Extract the [x, y] coordinate from the center of the cell holding the provided text.  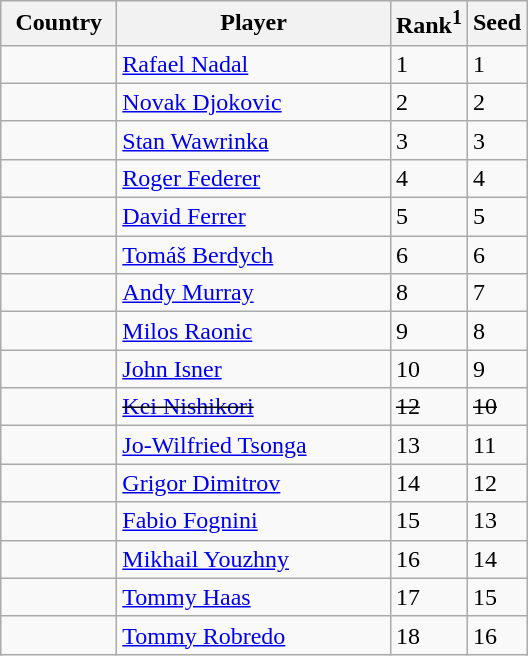
Tomáš Berdych [254, 255]
Grigor Dimitrov [254, 483]
Fabio Fognini [254, 521]
Country [59, 24]
Tommy Haas [254, 597]
Kei Nishikori [254, 407]
Jo-Wilfried Tsonga [254, 445]
Andy Murray [254, 293]
John Isner [254, 369]
7 [496, 293]
18 [428, 635]
Tommy Robredo [254, 635]
Milos Raonic [254, 331]
Rank1 [428, 24]
Novak Djokovic [254, 102]
David Ferrer [254, 217]
Rafael Nadal [254, 64]
11 [496, 445]
Stan Wawrinka [254, 140]
Mikhail Youzhny [254, 559]
17 [428, 597]
Player [254, 24]
Roger Federer [254, 178]
Seed [496, 24]
